For the text-containing cell, return its midpoint in (X, Y) coordinate format. 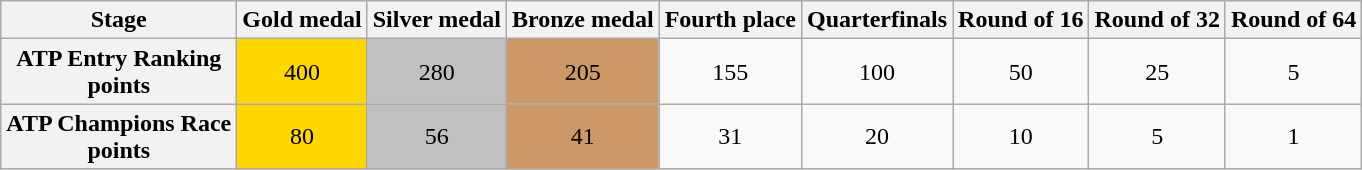
400 (302, 72)
Bronze medal (584, 20)
Silver medal (436, 20)
10 (1021, 136)
Round of 32 (1157, 20)
20 (876, 136)
Round of 16 (1021, 20)
31 (730, 136)
ATP Champions Race points (119, 136)
Fourth place (730, 20)
100 (876, 72)
41 (584, 136)
Gold medal (302, 20)
Stage (119, 20)
ATP Entry Ranking points (119, 72)
1 (1293, 136)
205 (584, 72)
56 (436, 136)
50 (1021, 72)
Round of 64 (1293, 20)
280 (436, 72)
155 (730, 72)
25 (1157, 72)
Quarterfinals (876, 20)
80 (302, 136)
